Return the (x, y) coordinate for the center point of the cell that contains the specified text.  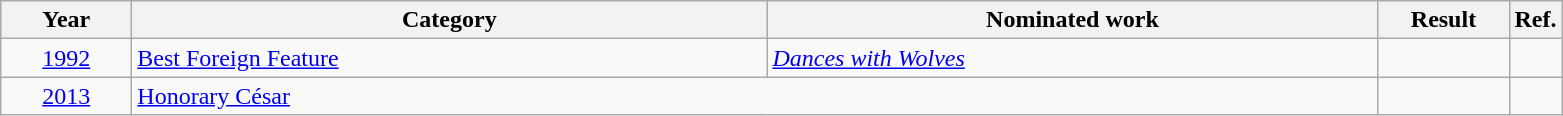
Year (66, 20)
Nominated work (1072, 20)
Ref. (1536, 20)
Best Foreign Feature (450, 58)
Category (450, 20)
Dances with Wolves (1072, 58)
2013 (66, 96)
Honorary César (755, 96)
1992 (66, 58)
Result (1444, 20)
